Capture the cell that displays the provided text and extract its [x, y] central coordinate. 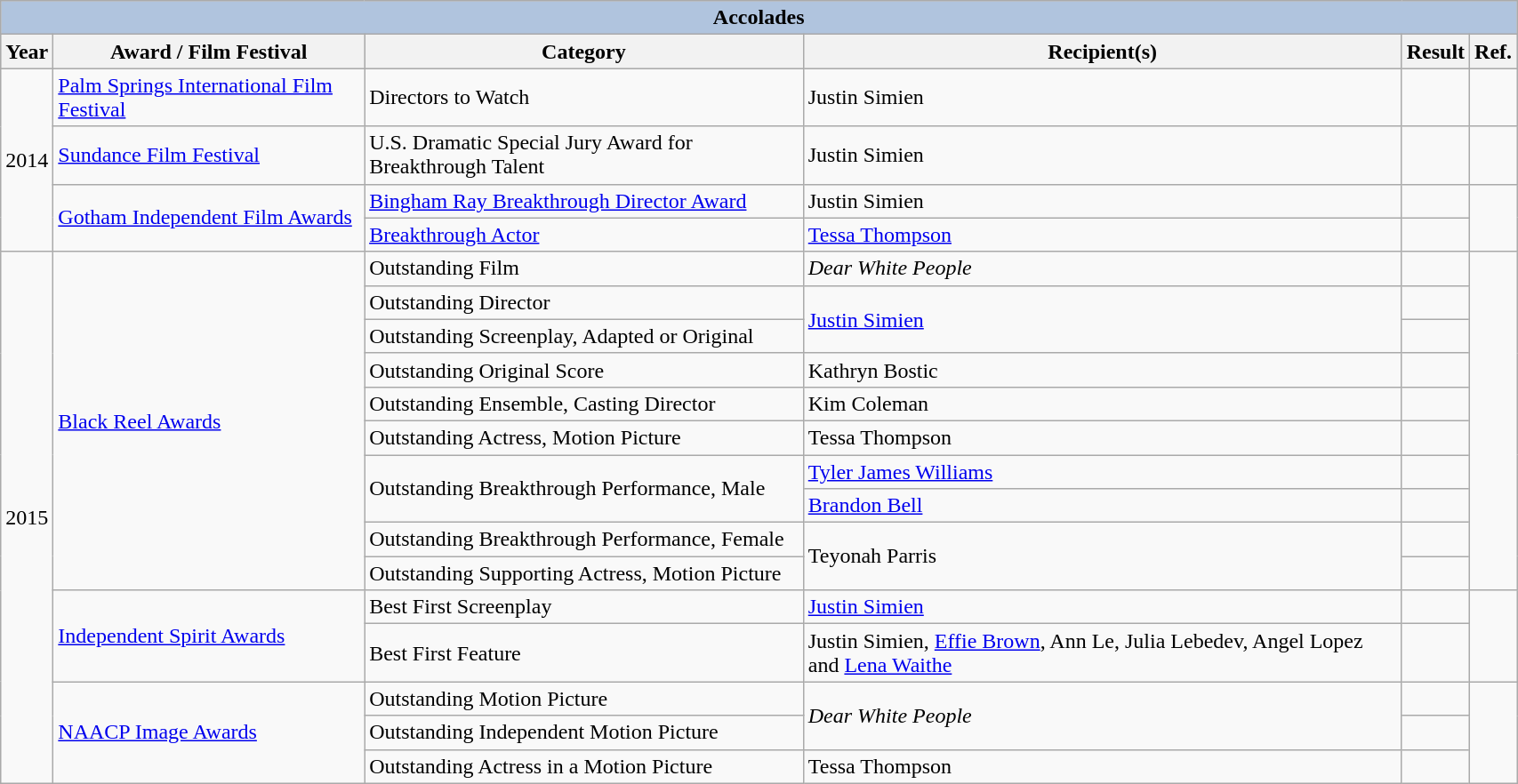
Outstanding Director [584, 302]
Gotham Independent Film Awards [209, 218]
Outstanding Breakthrough Performance, Male [584, 489]
Result [1435, 52]
Outstanding Ensemble, Casting Director [584, 404]
Kathryn Bostic [1103, 370]
Outstanding Actress, Motion Picture [584, 437]
Outstanding Screenplay, Adapted or Original [584, 336]
Brandon Bell [1103, 506]
Best First Feature [584, 652]
Sundance Film Festival [209, 155]
Award / Film Festival [209, 52]
Tyler James Williams [1103, 472]
Teyonah Parris [1103, 556]
Independent Spirit Awards [209, 636]
U.S. Dramatic Special Jury Award for Breakthrough Talent [584, 155]
Recipient(s) [1103, 52]
Kim Coleman [1103, 404]
2015 [27, 517]
Outstanding Motion Picture [584, 699]
Outstanding Supporting Actress, Motion Picture [584, 573]
Bingham Ray Breakthrough Director Award [584, 201]
Ref. [1494, 52]
Justin Simien, Effie Brown, Ann Le, Julia Lebedev, Angel Lopez and Lena Waithe [1103, 652]
Category [584, 52]
Outstanding Independent Motion Picture [584, 732]
Accolades [759, 18]
Outstanding Actress in a Motion Picture [584, 766]
Breakthrough Actor [584, 235]
Palm Springs International Film Festival [209, 98]
Year [27, 52]
Outstanding Original Score [584, 370]
Outstanding Film [584, 268]
Outstanding Breakthrough Performance, Female [584, 540]
Best First Screenplay [584, 607]
NAACP Image Awards [209, 732]
Black Reel Awards [209, 421]
2014 [27, 160]
Directors to Watch [584, 98]
